Search for the cell housing the specified text and yield its [x, y] center coordinate. 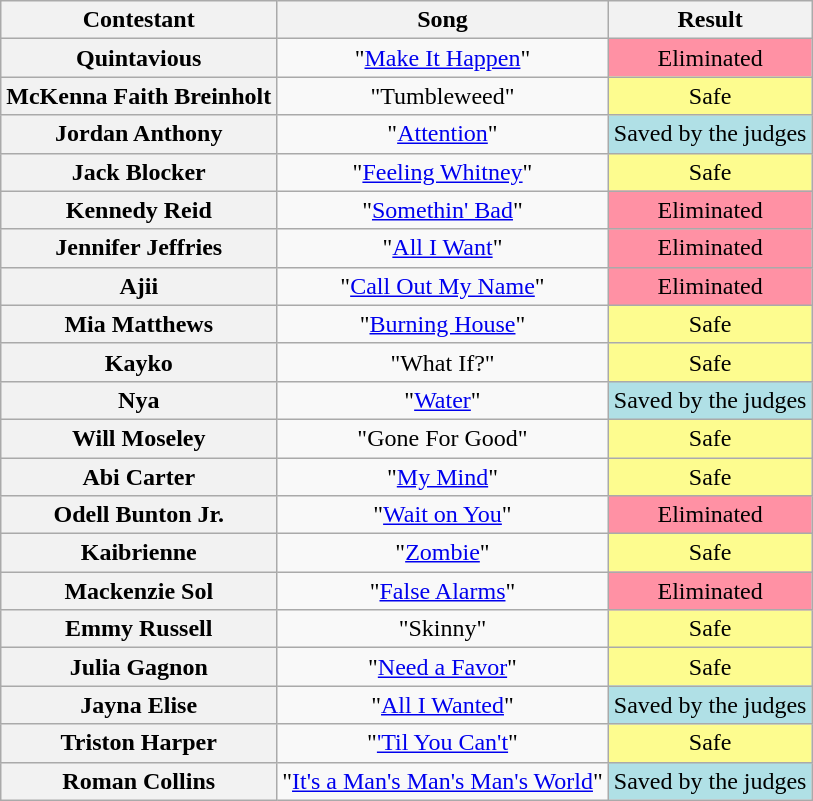
"Need a Favor" [443, 667]
"Gone For Good" [443, 438]
Result [710, 20]
Mackenzie Sol [139, 591]
"Make It Happen" [443, 58]
"Burning House" [443, 324]
Quintavious [139, 58]
Jordan Anthony [139, 134]
"Skinny" [443, 629]
Contestant [139, 20]
Nya [139, 400]
"My Mind" [443, 477]
"Wait on You" [443, 515]
McKenna Faith Breinholt [139, 96]
"What If?" [443, 362]
Odell Bunton Jr. [139, 515]
"All I Wanted" [443, 705]
Kayko [139, 362]
Julia Gagnon [139, 667]
"All I Want" [443, 248]
"Zombie" [443, 553]
Roman Collins [139, 781]
"Call Out My Name" [443, 286]
Ajii [139, 286]
"Water" [443, 400]
"Tumbleweed" [443, 96]
Mia Matthews [139, 324]
Triston Harper [139, 743]
"Feeling Whitney" [443, 172]
"It's a Man's Man's Man's World" [443, 781]
Kennedy Reid [139, 210]
Song [443, 20]
Jennifer Jeffries [139, 248]
"Attention" [443, 134]
"Somethin' Bad" [443, 210]
Jack Blocker [139, 172]
Jayna Elise [139, 705]
"False Alarms" [443, 591]
"'Til You Can't" [443, 743]
Kaibrienne [139, 553]
Will Moseley [139, 438]
Abi Carter [139, 477]
Emmy Russell [139, 629]
